Output the (X, Y) coordinate of the center of the cell containing the given text.  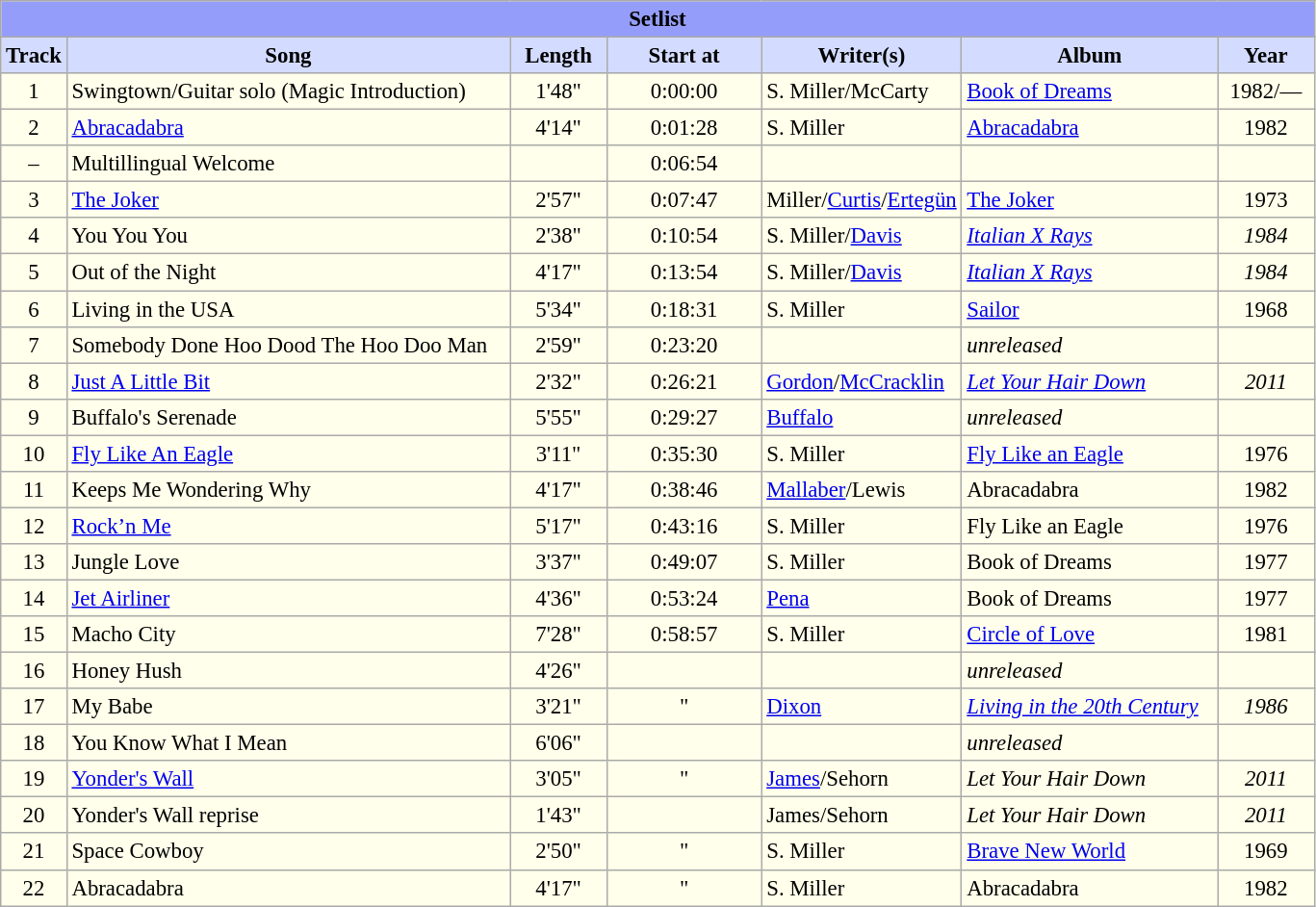
2 (34, 128)
0:13:54 (684, 272)
0:38:46 (684, 490)
Buffalo's Serenade (289, 417)
Dixon (862, 707)
13 (34, 562)
0:01:28 (684, 128)
Multillingual Welcome (289, 164)
Track (34, 56)
0:18:31 (684, 309)
– (34, 164)
12 (34, 526)
Gordon/McCracklin (862, 381)
1969 (1267, 852)
Album (1090, 56)
1968 (1267, 309)
5'17" (558, 526)
You You You (289, 236)
Honey Hush (289, 671)
14 (34, 598)
0:06:54 (684, 164)
0:53:24 (684, 598)
1 (34, 91)
2'32" (558, 381)
1982/— (1267, 91)
Somebody Done Hoo Dood The Hoo Doo Man (289, 345)
Setlist (658, 19)
18 (34, 743)
2'57" (558, 200)
S. Miller/McCarty (862, 91)
1'48" (558, 91)
Keeps Me Wondering Why (289, 490)
15 (34, 635)
Writer(s) (862, 56)
Sailor (1090, 309)
0:58:57 (684, 635)
6 (34, 309)
22 (34, 888)
6'06" (558, 743)
Start at (684, 56)
1981 (1267, 635)
1'43" (558, 816)
Macho City (289, 635)
5'55" (558, 417)
Living in the USA (289, 309)
16 (34, 671)
0:35:30 (684, 453)
Circle of Love (1090, 635)
0:29:27 (684, 417)
Song (289, 56)
Length (558, 56)
2'50" (558, 852)
Rock’n Me (289, 526)
Out of the Night (289, 272)
5'34" (558, 309)
3'21" (558, 707)
Swingtown/Guitar solo (Magic Introduction) (289, 91)
Brave New World (1090, 852)
19 (34, 779)
Living in the 20th Century (1090, 707)
Yonder's Wall reprise (289, 816)
8 (34, 381)
Miller/Curtis/Ertegün (862, 200)
7'28" (558, 635)
0:49:07 (684, 562)
0:10:54 (684, 236)
Jet Airliner (289, 598)
10 (34, 453)
0:23:20 (684, 345)
0:26:21 (684, 381)
You Know What I Mean (289, 743)
4'14" (558, 128)
1973 (1267, 200)
7 (34, 345)
4 (34, 236)
4'26" (558, 671)
3'11" (558, 453)
0:00:00 (684, 91)
Jungle Love (289, 562)
1986 (1267, 707)
My Babe (289, 707)
5 (34, 272)
4'36" (558, 598)
0:07:47 (684, 200)
Just A Little Bit (289, 381)
21 (34, 852)
0:43:16 (684, 526)
3'37" (558, 562)
Yonder's Wall (289, 779)
Year (1267, 56)
Mallaber/Lewis (862, 490)
20 (34, 816)
Fly Like An Eagle (289, 453)
17 (34, 707)
9 (34, 417)
3 (34, 200)
2'38" (558, 236)
Space Cowboy (289, 852)
Buffalo (862, 417)
11 (34, 490)
2'59" (558, 345)
Pena (862, 598)
3'05" (558, 779)
